Provide the (X, Y) coordinate of the cell's center where the given text is located.  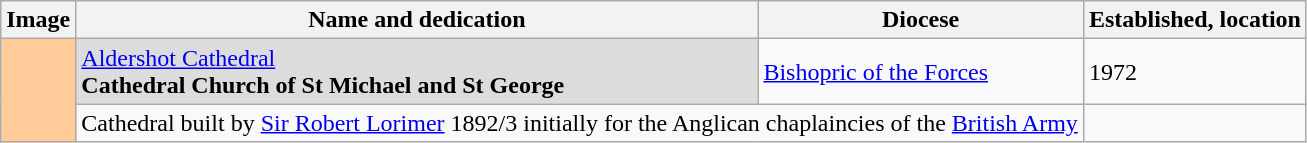
1972 (1194, 72)
Cathedral built by Sir Robert Lorimer 1892/3 initially for the Anglican chaplaincies of the British Army (580, 123)
Aldershot CathedralCathedral Church of St Michael and St George (417, 72)
Image (38, 20)
Bishopric of the Forces (920, 72)
Established, location (1194, 20)
Diocese (920, 20)
Name and dedication (417, 20)
